Scan for the cell matching the given text and deliver its (X, Y) coordinate at center. 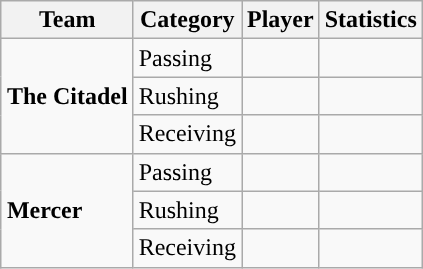
The Citadel (67, 96)
Mercer (67, 210)
Statistics (370, 20)
Team (67, 20)
Player (281, 20)
Category (187, 20)
